Capture the cell that displays the provided text and extract its (x, y) central coordinate. 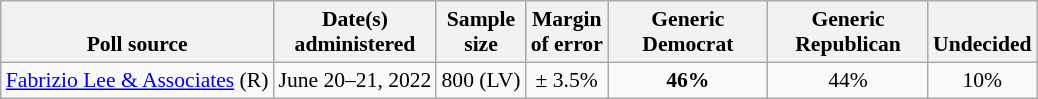
Marginof error (567, 32)
Poll source (138, 32)
44% (848, 80)
800 (LV) (480, 80)
GenericDemocrat (688, 32)
± 3.5% (567, 80)
GenericRepublican (848, 32)
10% (982, 80)
Fabrizio Lee & Associates (R) (138, 80)
Undecided (982, 32)
46% (688, 80)
Date(s)administered (354, 32)
Samplesize (480, 32)
June 20–21, 2022 (354, 80)
